Provide the (X, Y) coordinate of the cell's center where the given text is located.  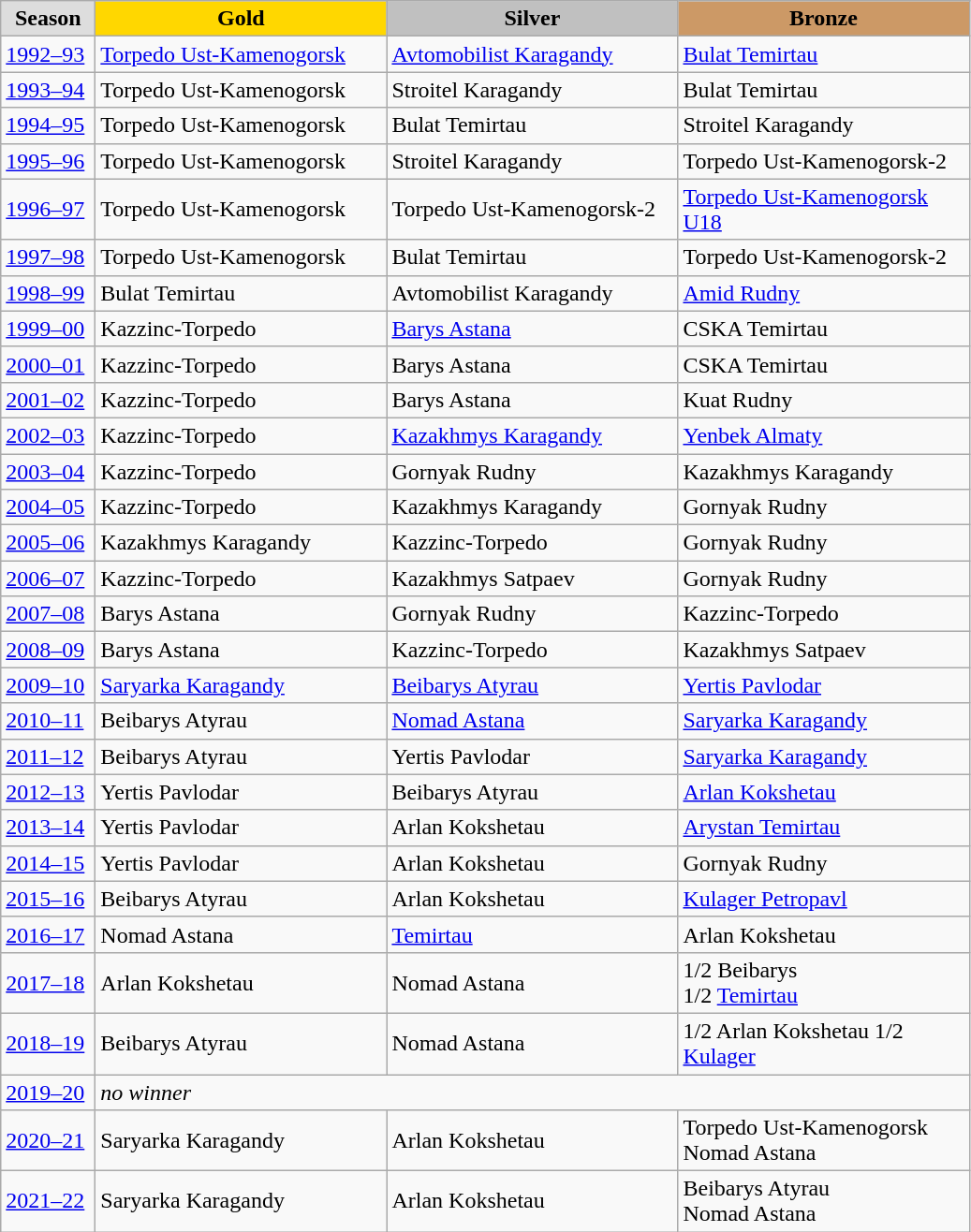
1/2 Beibarys1/2 Temirtau (824, 983)
Kuat Rudny (824, 400)
2008–09 (49, 650)
2021–22 (49, 1202)
Torpedo Ust-Kamenogorsk U18 (824, 210)
Yenbek Almaty (824, 435)
1/2 Arlan Kokshetau 1/2 Kulager (824, 1043)
2005–06 (49, 543)
1992–93 (49, 54)
2012–13 (49, 792)
2006–07 (49, 579)
2007–08 (49, 614)
2017–18 (49, 983)
2003–04 (49, 471)
2004–05 (49, 507)
Torpedo Ust-KamenogorskNomad Astana (824, 1140)
1999–00 (49, 329)
Bronze (824, 19)
Temirtau (532, 934)
1996–97 (49, 210)
Arystan Temirtau (824, 828)
2016–17 (49, 934)
2009–10 (49, 685)
1995–96 (49, 161)
Silver (532, 19)
2019–20 (49, 1093)
1998–99 (49, 293)
2011–12 (49, 756)
2002–03 (49, 435)
2020–21 (49, 1140)
1993–94 (49, 90)
Beibarys AtyrauNomad Astana (824, 1202)
Season (49, 19)
2001–02 (49, 400)
no winner (532, 1093)
Kulager Petropavl (824, 899)
2015–16 (49, 899)
2000–01 (49, 364)
Amid Rudny (824, 293)
2013–14 (49, 828)
2018–19 (49, 1043)
Gold (242, 19)
1994–95 (49, 125)
1997–98 (49, 257)
2014–15 (49, 863)
2010–11 (49, 721)
